Search for the cell housing the specified text and yield its (x, y) center coordinate. 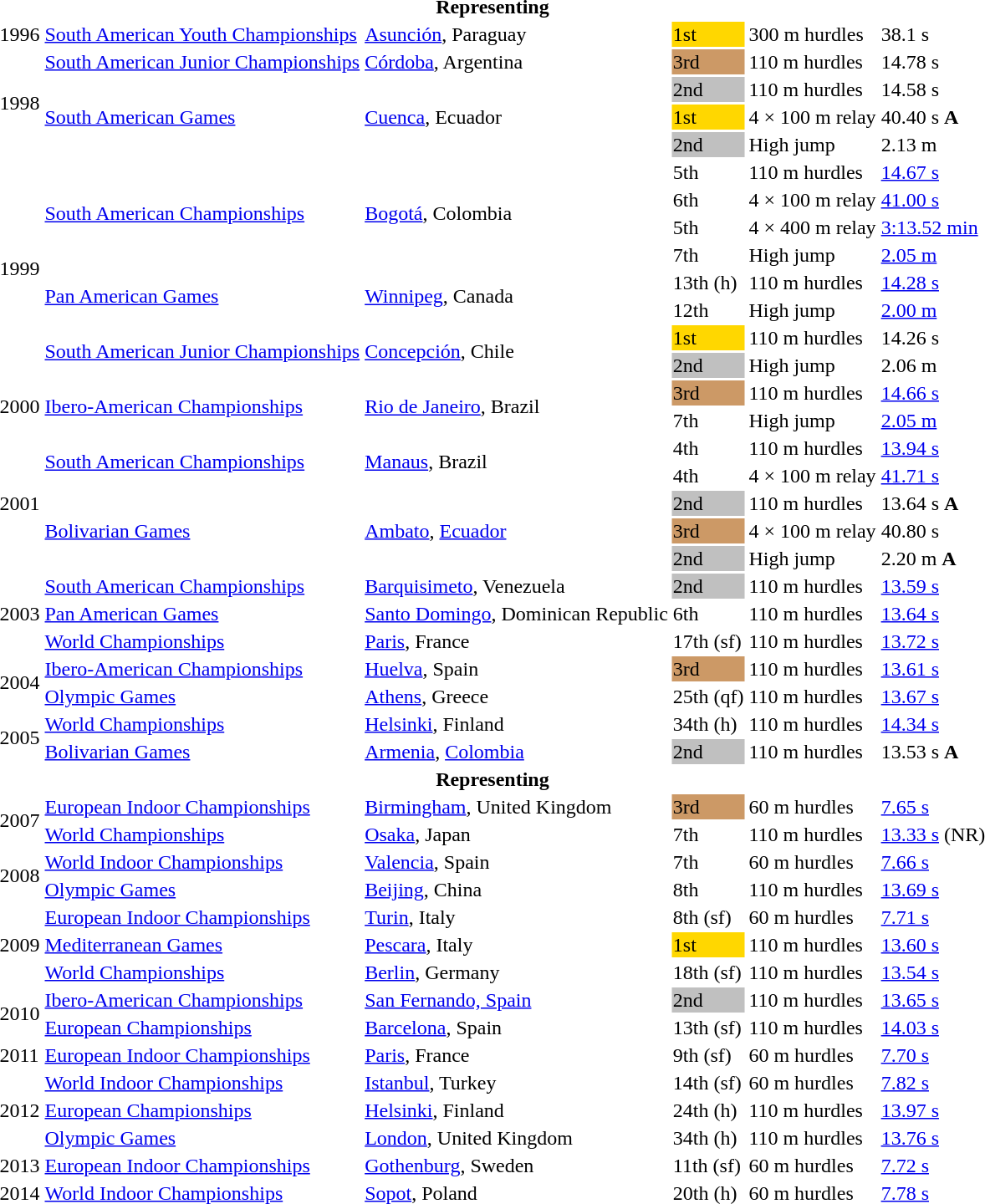
Mediterranean Games (202, 945)
Barcelona, Spain (517, 1028)
Concepción, Chile (517, 351)
London, United Kingdom (517, 1138)
Turin, Italy (517, 917)
12th (708, 310)
9th (sf) (708, 1055)
Rio de Janeiro, Brazil (517, 406)
13th (sf) (708, 1028)
Manaus, Brazil (517, 462)
Beijing, China (517, 890)
Berlin, Germany (517, 972)
14th (sf) (708, 1083)
8th (sf) (708, 917)
Córdoba, Argentina (517, 62)
13th (h) (708, 283)
17th (sf) (708, 641)
Cuenca, Ecuador (517, 117)
Athens, Greece (517, 696)
Valencia, Spain (517, 862)
24th (h) (708, 1110)
Gothenburg, Sweden (517, 1166)
Istanbul, Turkey (517, 1083)
South American Games (202, 117)
Barquisimeto, Venezuela (517, 586)
18th (sf) (708, 972)
Osaka, Japan (517, 834)
Asunción, Paraguay (517, 34)
4 × 400 m relay (813, 227)
San Fernando, Spain (517, 1000)
Santo Domingo, Dominican Republic (517, 614)
Bogotá, Colombia (517, 214)
25th (qf) (708, 696)
Birmingham, United Kingdom (517, 807)
Pescara, Italy (517, 945)
Ambato, Ecuador (517, 531)
Armenia, Colombia (517, 752)
8th (708, 890)
300 m hurdles (813, 34)
Winnipeg, Canada (517, 296)
Huelva, Spain (517, 669)
11th (sf) (708, 1166)
South American Youth Championships (202, 34)
